Scan for the cell matching the given text and deliver its [x, y] coordinate at center. 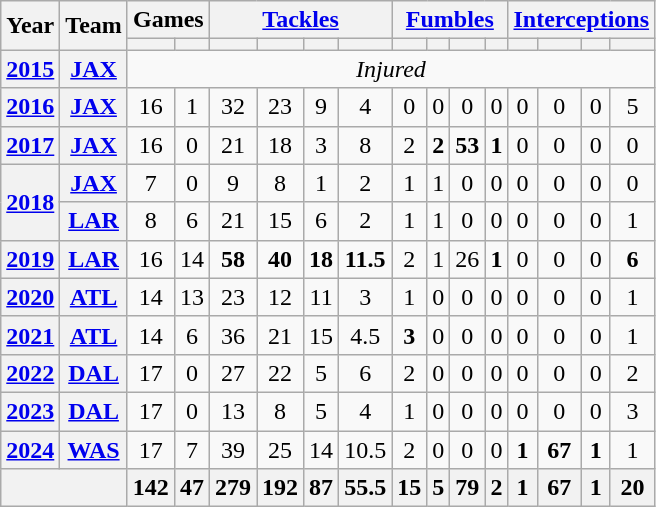
27 [232, 373]
22 [280, 373]
2016 [30, 107]
79 [468, 488]
Team [94, 26]
Fumbles [450, 20]
2015 [30, 69]
53 [468, 145]
2022 [30, 373]
10.5 [366, 449]
2017 [30, 145]
Injured [390, 69]
WAS [94, 449]
2018 [30, 202]
36 [232, 335]
2019 [30, 259]
39 [232, 449]
2024 [30, 449]
11.5 [366, 259]
Games [168, 20]
Year [30, 26]
2021 [30, 335]
Interceptions [582, 20]
279 [232, 488]
87 [322, 488]
11 [322, 297]
142 [150, 488]
47 [192, 488]
2020 [30, 297]
40 [280, 259]
4.5 [366, 335]
58 [232, 259]
Tackles [300, 20]
192 [280, 488]
2023 [30, 411]
20 [632, 488]
55.5 [366, 488]
32 [232, 107]
26 [468, 259]
12 [280, 297]
25 [280, 449]
